Provide the (X, Y) coordinate of the cell's center where the given text is located.  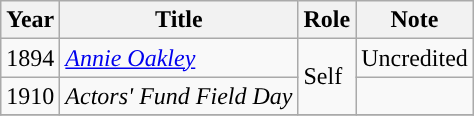
1910 (30, 96)
Year (30, 20)
Title (179, 20)
Self (327, 77)
Note (415, 20)
1894 (30, 58)
Uncredited (415, 58)
Annie Oakley (179, 58)
Role (327, 20)
Actors' Fund Field Day (179, 96)
